Return [X, Y] of the center of cell containing provided text 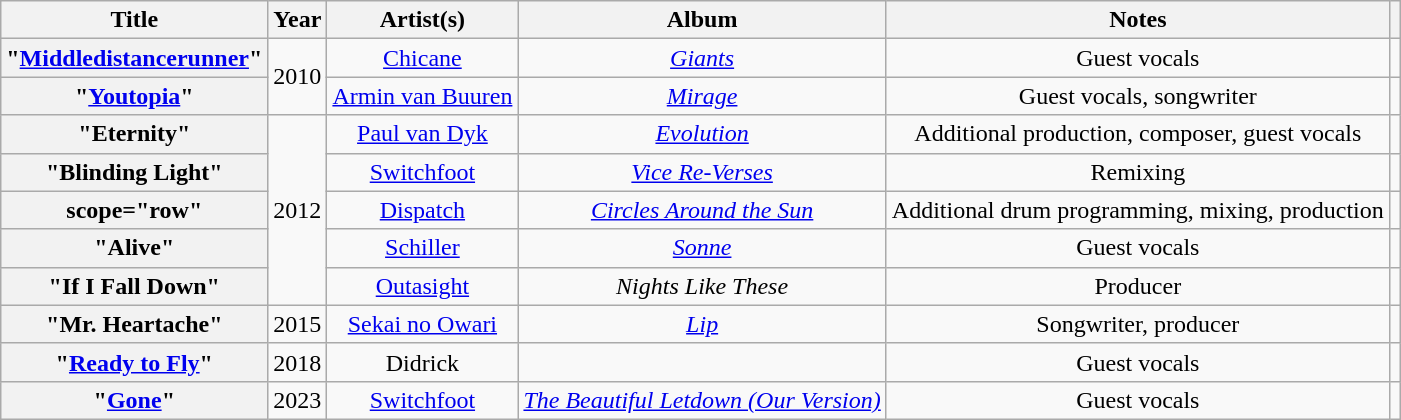
Evolution [702, 134]
Circles Around the Sun [702, 210]
Songwriter, producer [1138, 324]
2023 [298, 400]
2015 [298, 324]
"Youtopia" [134, 96]
Album [702, 20]
2012 [298, 210]
"Blinding Light" [134, 172]
Lip [702, 324]
"Ready to Fly" [134, 362]
"If I Fall Down" [134, 286]
"Middledistancerunner" [134, 58]
"Mr. Heartache" [134, 324]
Title [134, 20]
Sonne [702, 248]
Outasight [422, 286]
The Beautiful Letdown (Our Version) [702, 400]
Nights Like These [702, 286]
Mirage [702, 96]
Notes [1138, 20]
2010 [298, 77]
Paul van Dyk [422, 134]
scope="row" [134, 210]
Didrick [422, 362]
Year [298, 20]
Artist(s) [422, 20]
Additional production, composer, guest vocals [1138, 134]
Dispatch [422, 210]
Schiller [422, 248]
Chicane [422, 58]
Guest vocals, songwriter [1138, 96]
Producer [1138, 286]
Vice Re-Verses [702, 172]
Remixing [1138, 172]
Armin van Buuren [422, 96]
2018 [298, 362]
"Gone" [134, 400]
Sekai no Owari [422, 324]
"Alive" [134, 248]
Giants [702, 58]
"Eternity" [134, 134]
Additional drum programming, mixing, production [1138, 210]
